Provide the [X, Y] coordinate of the cell's center where the given text is located.  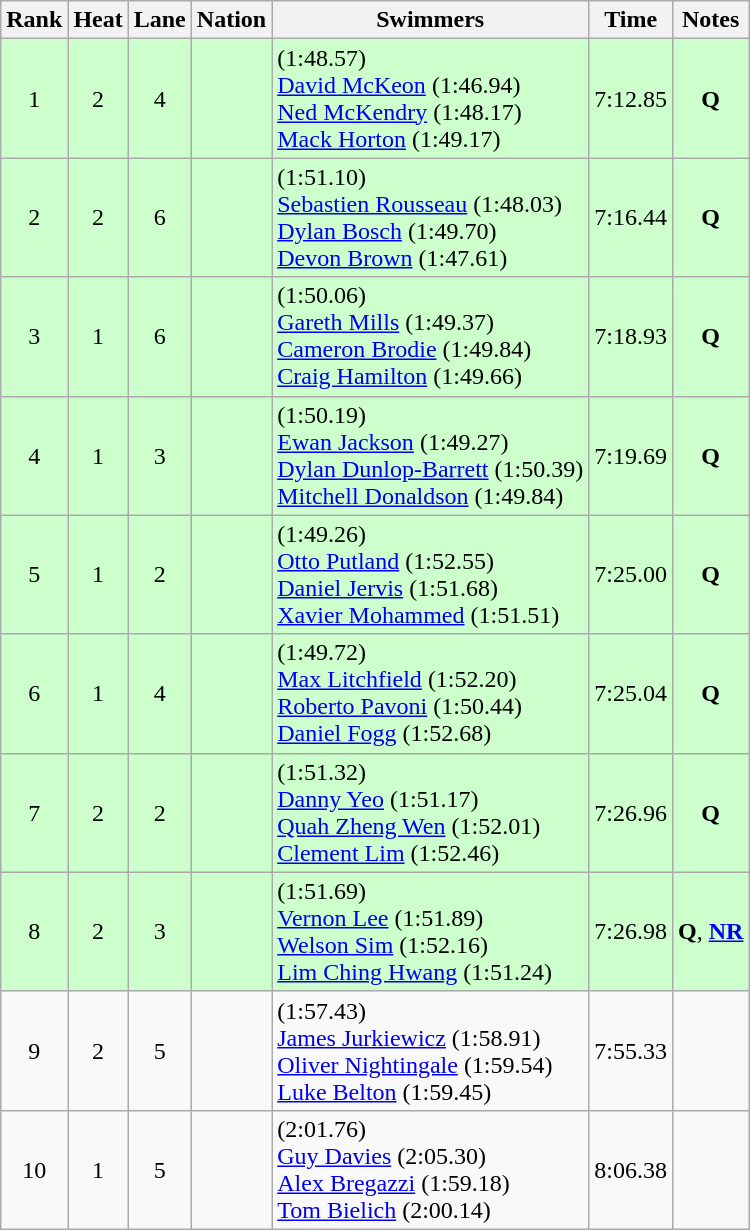
(2:01.76)Guy Davies (2:05.30)Alex Bregazzi (1:59.18)Tom Bielich (2:00.14) [430, 1170]
(1:50.06)Gareth Mills (1:49.37)Cameron Brodie (1:49.84)Craig Hamilton (1:49.66) [430, 336]
(1:57.43)James Jurkiewicz (1:58.91)Oliver Nightingale (1:59.54)Luke Belton (1:59.45) [430, 1050]
(1:50.19)Ewan Jackson (1:49.27)Dylan Dunlop-Barrett (1:50.39)Mitchell Donaldson (1:49.84) [430, 456]
Lane [160, 20]
8 [34, 932]
7:26.96 [631, 812]
(1:51.32)Danny Yeo (1:51.17)Quah Zheng Wen (1:52.01)Clement Lim (1:52.46) [430, 812]
Time [631, 20]
(1:51.10)Sebastien Rousseau (1:48.03)Dylan Bosch (1:49.70)Devon Brown (1:47.61) [430, 218]
(1:49.72)Max Litchfield (1:52.20)Roberto Pavoni (1:50.44)Daniel Fogg (1:52.68) [430, 694]
7:16.44 [631, 218]
7:26.98 [631, 932]
7 [34, 812]
7:25.00 [631, 574]
Swimmers [430, 20]
7:55.33 [631, 1050]
(1:49.26)Otto Putland (1:52.55)Daniel Jervis (1:51.68)Xavier Mohammed (1:51.51) [430, 574]
Heat [98, 20]
Q, NR [710, 932]
10 [34, 1170]
(1:48.57)David McKeon (1:46.94)Ned McKendry (1:48.17)Mack Horton (1:49.17) [430, 98]
Notes [710, 20]
7:19.69 [631, 456]
8:06.38 [631, 1170]
7:25.04 [631, 694]
9 [34, 1050]
7:18.93 [631, 336]
7:12.85 [631, 98]
Nation [231, 20]
(1:51.69)Vernon Lee (1:51.89)Welson Sim (1:52.16)Lim Ching Hwang (1:51.24) [430, 932]
Rank [34, 20]
